Detect which cell encompasses the target text, then output its [X, Y] center coordinate. 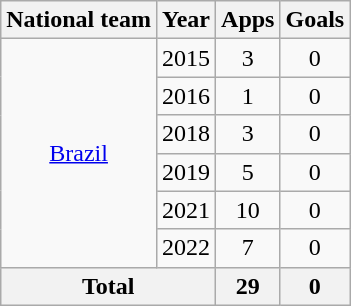
2021 [186, 210]
National team [79, 20]
2018 [186, 134]
Year [186, 20]
10 [248, 210]
5 [248, 172]
2016 [186, 96]
29 [248, 286]
Brazil [79, 153]
Total [108, 286]
7 [248, 248]
2015 [186, 58]
2022 [186, 248]
Apps [248, 20]
1 [248, 96]
Goals [315, 20]
2019 [186, 172]
